Determine the (X, Y) coordinate at the center of the cell enclosing the given text.  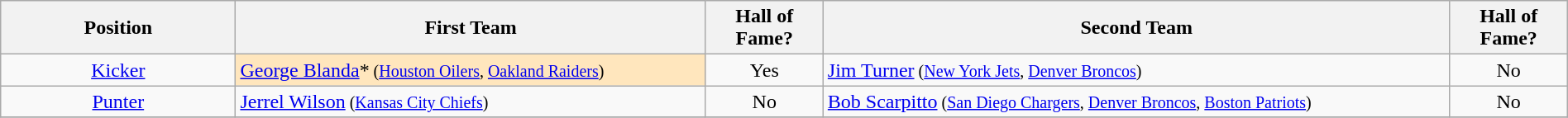
First Team (471, 28)
Bob Scarpitto (San Diego Chargers, Denver Broncos, Boston Patriots) (1136, 101)
Punter (118, 101)
George Blanda* (Houston Oilers, Oakland Raiders) (471, 70)
Jerrel Wilson (Kansas City Chiefs) (471, 101)
Position (118, 28)
Jim Turner (New York Jets, Denver Broncos) (1136, 70)
Kicker (118, 70)
Yes (764, 70)
Second Team (1136, 28)
